Capture the cell that displays the provided text and extract its (x, y) central coordinate. 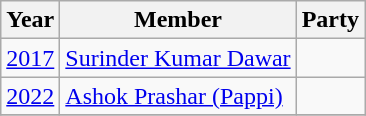
Member (178, 20)
Year (30, 20)
Ashok Prashar (Pappi) (178, 96)
2017 (30, 58)
Party (330, 20)
2022 (30, 96)
Surinder Kumar Dawar (178, 58)
